Capture the cell that displays the provided text and extract its (x, y) central coordinate. 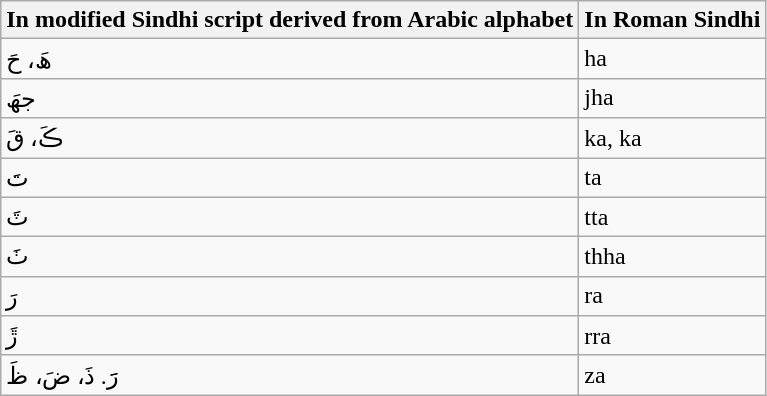
ka, ka (672, 138)
جھَ (290, 98)
ٺَ (290, 257)
ra (672, 296)
In modified Sindhi script derived from Arabic alphabet (290, 20)
thha (672, 257)
رََ. ذَ، ضَ، ظَ (290, 375)
ڪَ، قَ (290, 138)
رَ (290, 296)
ڙَ (290, 336)
ta (672, 178)
tta (672, 217)
ha (672, 59)
jha (672, 98)
ھَ، حَ (290, 59)
In Roman Sindhi (672, 20)
za (672, 375)
تَ (290, 178)
rra (672, 336)
ٽَ (290, 217)
